Return (X, Y) of the center of cell containing provided text 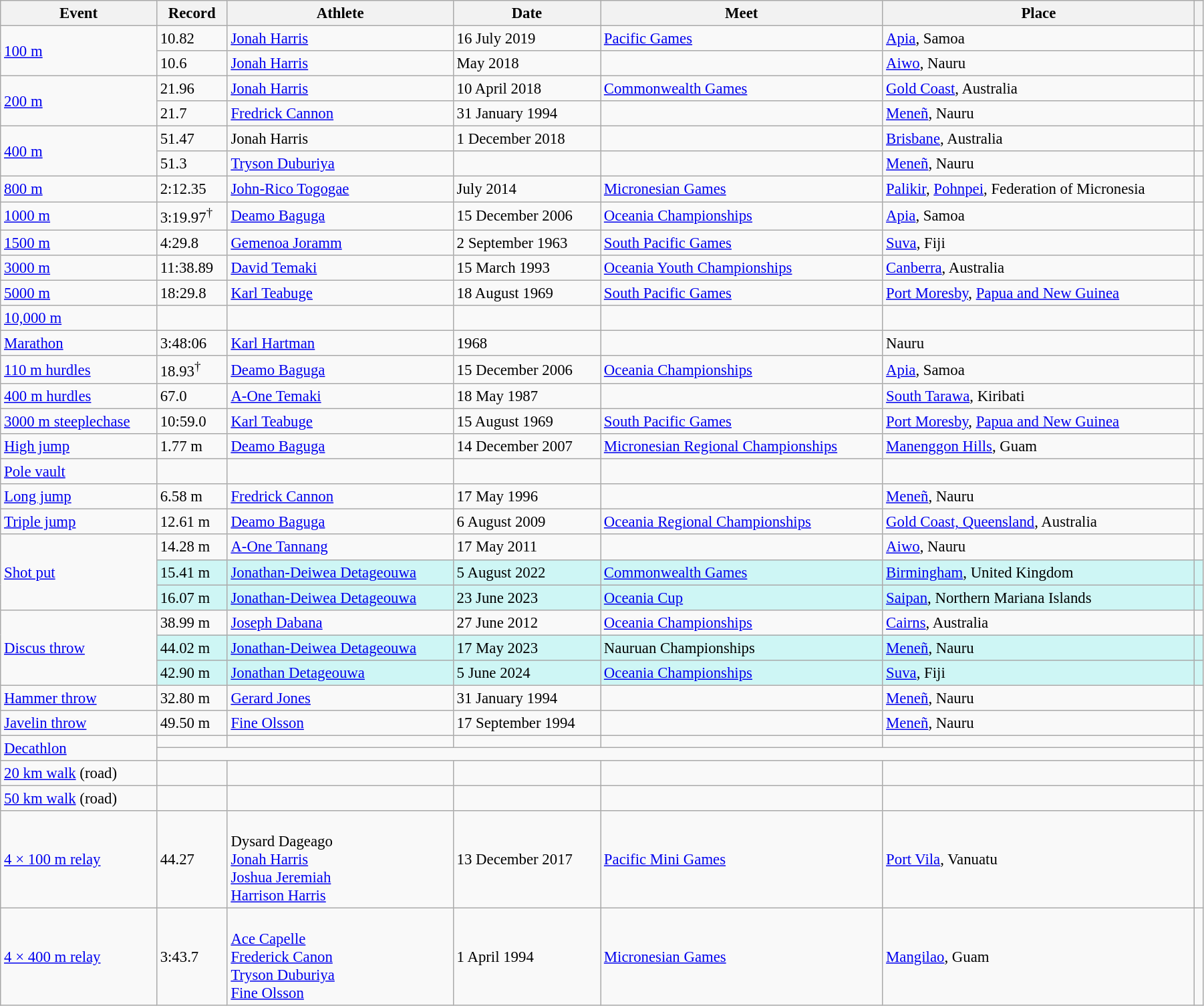
Long jump (79, 497)
Oceania Cup (742, 598)
Pacific Mini Games (742, 860)
2:12.35 (192, 189)
3000 m (79, 267)
Fine Olsson (340, 723)
Dysard DageagoJonah HarrisJoshua JeremiahHarrison Harris (340, 860)
16 July 2019 (526, 39)
200 m (79, 102)
Canberra, Australia (1038, 267)
10,000 m (79, 318)
15 March 1993 (526, 267)
Tryson Duburiya (340, 164)
1.77 m (192, 447)
38.99 m (192, 622)
6 August 2009 (526, 522)
5000 m (79, 293)
Gemenoa Joramm (340, 243)
1 April 1994 (526, 957)
400 m hurdles (79, 396)
Birmingham, United Kingdom (1038, 572)
Pole vault (79, 472)
Gold Coast, Queensland, Australia (1038, 522)
15 August 1969 (526, 422)
1000 m (79, 216)
1968 (526, 343)
Meet (742, 13)
David Temaki (340, 267)
Marathon (79, 343)
July 2014 (526, 189)
17 May 1996 (526, 497)
49.50 m (192, 723)
Jonathan Detageouwa (340, 673)
44.27 (192, 860)
Cairns, Australia (1038, 622)
6.58 m (192, 497)
18 May 1987 (526, 396)
Ace CapelleFrederick CanonTryson DuburiyaFine Olsson (340, 957)
Palikir, Pohnpei, Federation of Micronesia (1038, 189)
800 m (79, 189)
20 km walk (road) (79, 773)
2 September 1963 (526, 243)
A-One Temaki (340, 396)
Place (1038, 13)
Port Vila, Vanuatu (1038, 860)
10:59.0 (192, 422)
10.82 (192, 39)
3000 m steeplechase (79, 422)
Javelin throw (79, 723)
Decathlon (79, 748)
A-One Tannang (340, 547)
100 m (79, 51)
May 2018 (526, 64)
16.07 m (192, 598)
4 × 400 m relay (79, 957)
21.96 (192, 89)
Karl Hartman (340, 343)
1 December 2018 (526, 139)
15.41 m (192, 572)
18.93† (192, 370)
3:43.7 (192, 957)
Joseph Dabana (340, 622)
Gold Coast, Australia (1038, 89)
11:38.89 (192, 267)
Oceania Youth Championships (742, 267)
27 June 2012 (526, 622)
Event (79, 13)
Nauruan Championships (742, 648)
5 August 2022 (526, 572)
21.7 (192, 114)
18 August 1969 (526, 293)
Manenggon Hills, Guam (1038, 447)
Date (526, 13)
5 June 2024 (526, 673)
3:48:06 (192, 343)
Discus throw (79, 647)
South Tarawa, Kiribati (1038, 396)
Pacific Games (742, 39)
Gerard Jones (340, 698)
Record (192, 13)
10.6 (192, 64)
Mangilao, Guam (1038, 957)
4 × 100 m relay (79, 860)
17 September 1994 (526, 723)
John-Rico Togogae (340, 189)
Oceania Regional Championships (742, 522)
51.47 (192, 139)
Saipan, Northern Mariana Islands (1038, 598)
14.28 m (192, 547)
14 December 2007 (526, 447)
4:29.8 (192, 243)
67.0 (192, 396)
50 km walk (road) (79, 799)
17 May 2011 (526, 547)
1500 m (79, 243)
10 April 2018 (526, 89)
Triple jump (79, 522)
51.3 (192, 164)
Brisbane, Australia (1038, 139)
17 May 2023 (526, 648)
Hammer throw (79, 698)
42.90 m (192, 673)
32.80 m (192, 698)
23 June 2023 (526, 598)
12.61 m (192, 522)
13 December 2017 (526, 860)
18:29.8 (192, 293)
44.02 m (192, 648)
Shot put (79, 572)
400 m (79, 151)
3:19.97† (192, 216)
Athlete (340, 13)
High jump (79, 447)
Nauru (1038, 343)
Micronesian Regional Championships (742, 447)
110 m hurdles (79, 370)
